Search for the cell housing the specified text and yield its [X, Y] center coordinate. 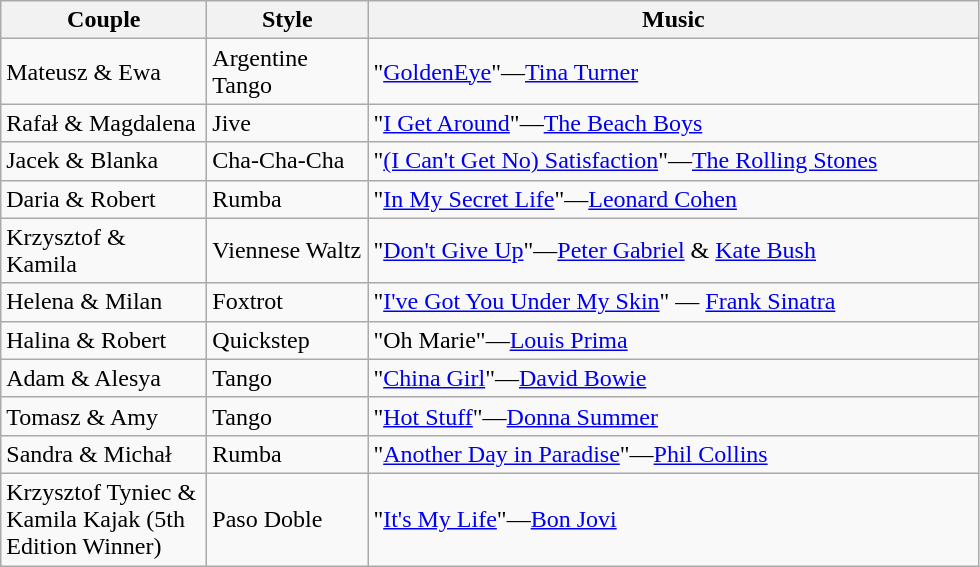
"Another Day in Paradise"—Phil Collins [674, 454]
Foxtrot [288, 302]
Halina & Robert [104, 340]
Couple [104, 20]
"Oh Marie"—Louis Prima [674, 340]
Jive [288, 123]
Krzysztof & Kamila [104, 250]
Argentine Tango [288, 72]
Daria & Robert [104, 199]
Style [288, 20]
"I've Got You Under My Skin" — Frank Sinatra [674, 302]
Adam & Alesya [104, 378]
Krzysztof Tyniec & Kamila Kajak (5th Edition Winner) [104, 519]
"Hot Stuff"—Donna Summer [674, 416]
Paso Doble [288, 519]
Cha-Cha-Cha [288, 161]
Rafał & Magdalena [104, 123]
Music [674, 20]
Quickstep [288, 340]
Helena & Milan [104, 302]
"(I Can't Get No) Satisfaction"—The Rolling Stones [674, 161]
"GoldenEye"—Tina Turner [674, 72]
"I Get Around"—The Beach Boys [674, 123]
Sandra & Michał [104, 454]
Mateusz & Ewa [104, 72]
"It's My Life"—Bon Jovi [674, 519]
"China Girl"—David Bowie [674, 378]
Jacek & Blanka [104, 161]
"Don't Give Up"—Peter Gabriel & Kate Bush [674, 250]
"In My Secret Life"—Leonard Cohen [674, 199]
Viennese Waltz [288, 250]
Tomasz & Amy [104, 416]
